Pinpoint the cell where the given text exists, returning its [x, y] midpoint coordinate. 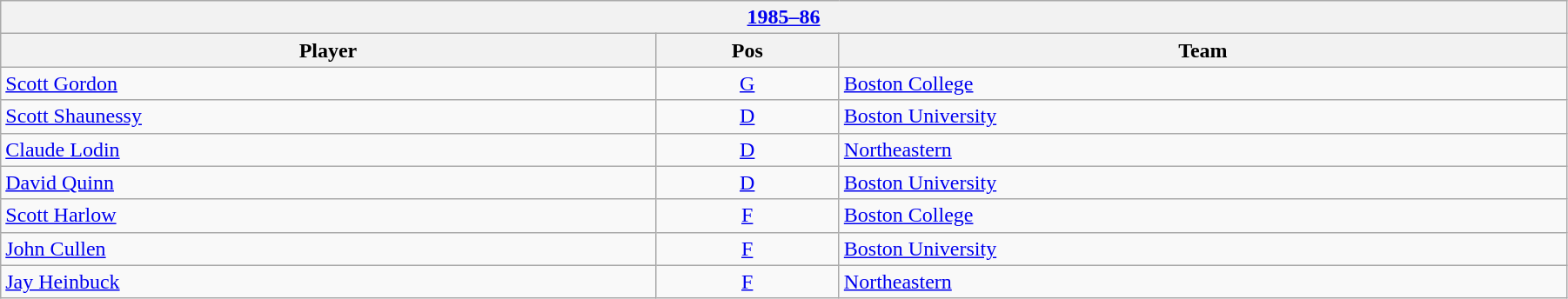
Pos [747, 50]
G [747, 83]
Scott Shaunessy [328, 116]
Scott Gordon [328, 83]
Player [328, 50]
1985–86 [784, 17]
Claude Lodin [328, 149]
John Cullen [328, 249]
Jay Heinbuck [328, 282]
David Quinn [328, 183]
Team [1203, 50]
Scott Harlow [328, 216]
